Extract the (x, y) coordinate from the center of the cell holding the provided text.  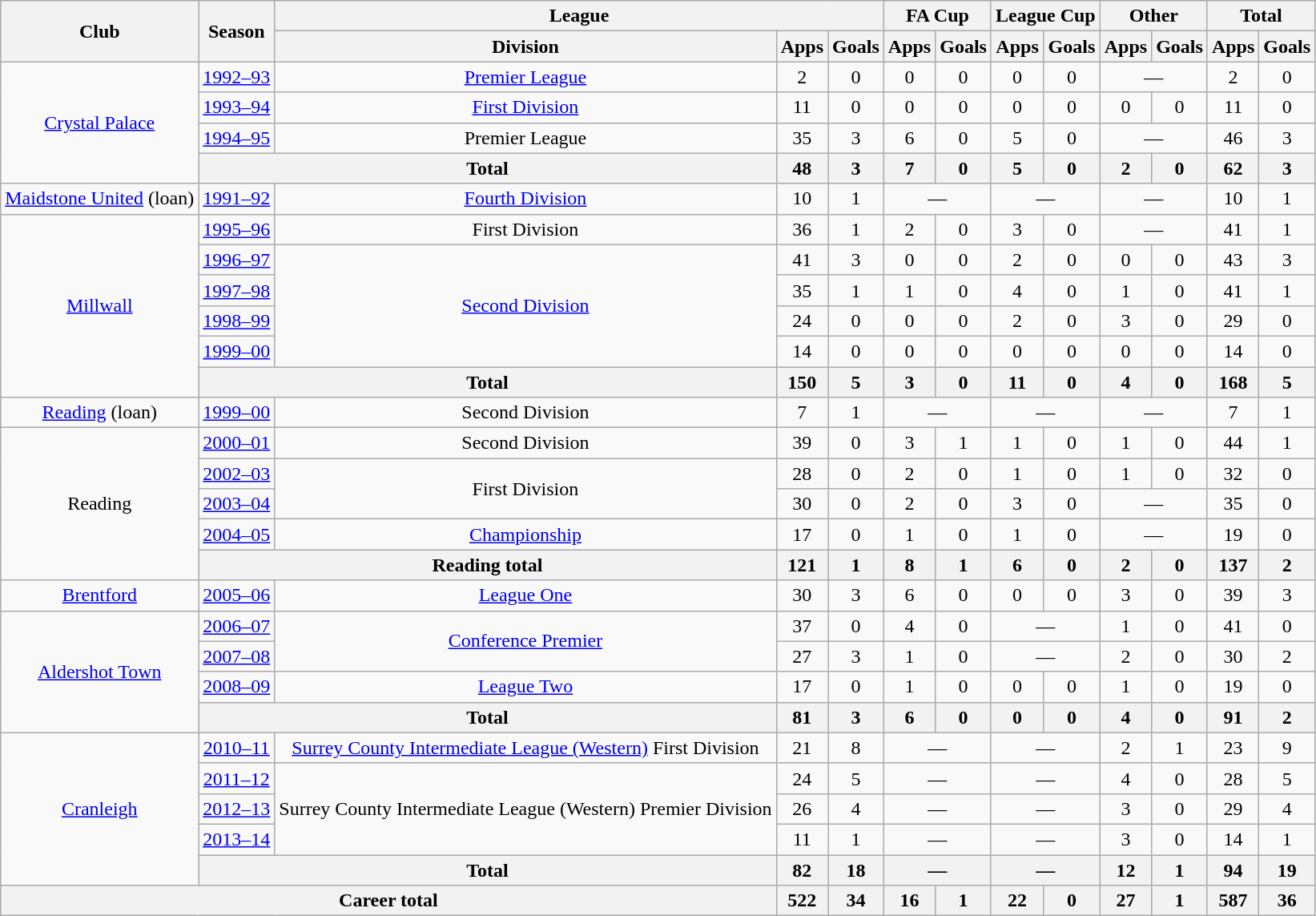
Division (525, 46)
9 (1287, 748)
2004–05 (237, 535)
94 (1233, 870)
Aldershot Town (99, 672)
2005–06 (237, 595)
587 (1233, 901)
Surrey County Intermediate League (Western) First Division (525, 748)
168 (1233, 382)
Reading (loan) (99, 413)
34 (856, 901)
91 (1233, 717)
137 (1233, 565)
2006–07 (237, 626)
Maidstone United (loan) (99, 199)
12 (1125, 870)
2010–11 (237, 748)
Surrey County Intermediate League (Western) Premier Division (525, 809)
1991–92 (237, 199)
Other (1153, 16)
43 (1233, 260)
2008–09 (237, 687)
Reading total (487, 565)
2007–08 (237, 656)
1998–99 (237, 321)
League (579, 16)
2003–04 (237, 504)
FA Cup (937, 16)
150 (802, 382)
Conference Premier (525, 641)
Career total (388, 901)
18 (856, 870)
81 (802, 717)
522 (802, 901)
Cranleigh (99, 809)
League One (525, 595)
Championship (525, 535)
Reading (99, 504)
2011–12 (237, 778)
1992–93 (237, 77)
23 (1233, 748)
32 (1233, 474)
22 (1017, 901)
Brentford (99, 595)
1994–95 (237, 138)
48 (802, 168)
26 (802, 809)
Season (237, 31)
2002–03 (237, 474)
121 (802, 565)
44 (1233, 443)
2013–14 (237, 839)
Fourth Division (525, 199)
Crystal Palace (99, 123)
2000–01 (237, 443)
1996–97 (237, 260)
1993–94 (237, 107)
16 (909, 901)
21 (802, 748)
League Cup (1045, 16)
Millwall (99, 305)
46 (1233, 138)
1995–96 (237, 229)
League Two (525, 687)
82 (802, 870)
Club (99, 31)
62 (1233, 168)
37 (802, 626)
1997–98 (237, 290)
2012–13 (237, 809)
